Identify which cell holds the provided text, then report its [X, Y] central coordinate. 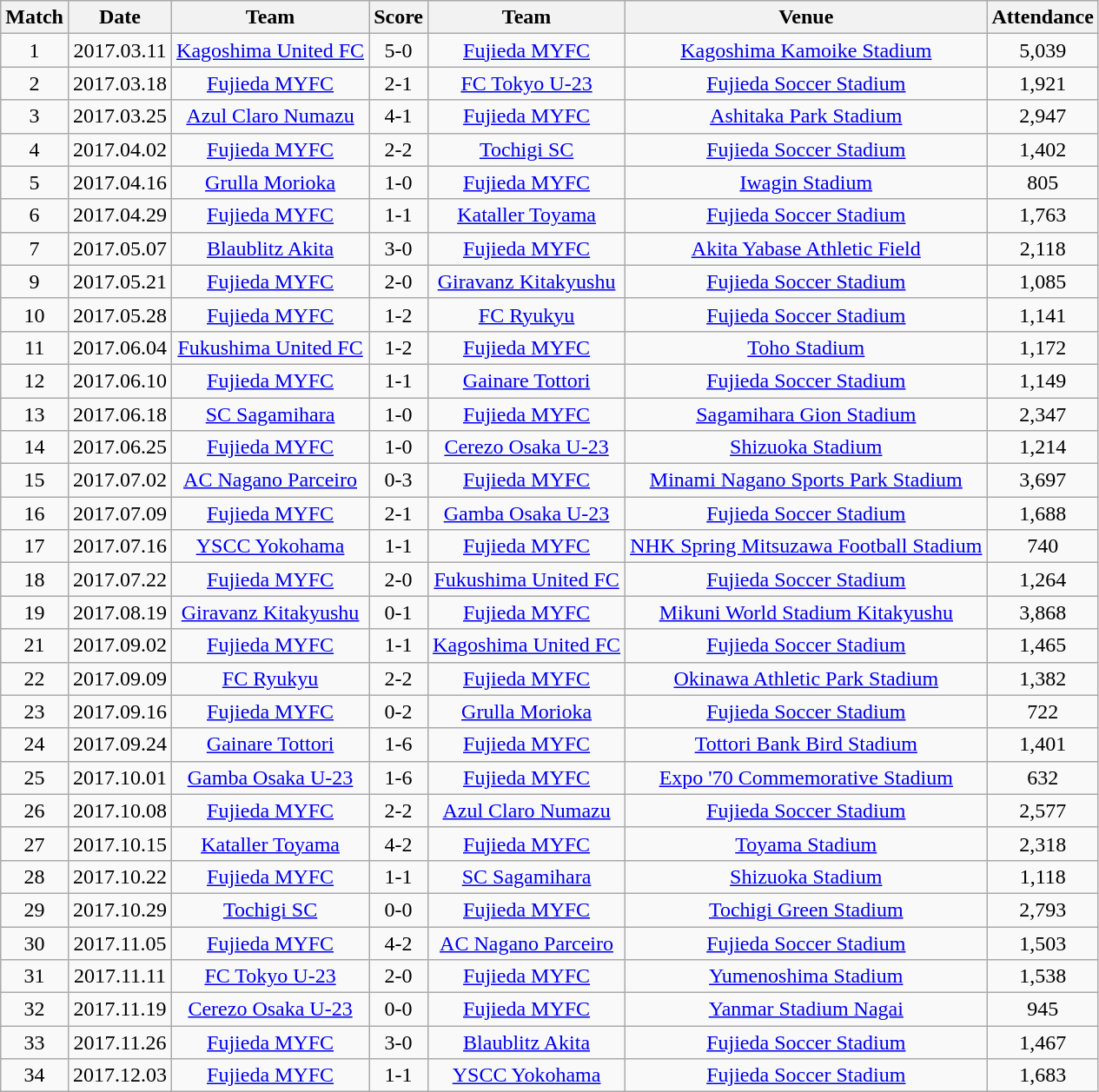
4 [35, 149]
2,793 [1043, 910]
2017.03.25 [120, 116]
0-1 [399, 612]
2017.06.10 [120, 381]
26 [35, 811]
19 [35, 612]
1,264 [1043, 579]
34 [35, 1075]
3,697 [1043, 480]
30 [35, 943]
2 [35, 83]
Score [399, 17]
2017.10.01 [120, 778]
15 [35, 480]
Expo '70 Commemorative Stadium [806, 778]
24 [35, 745]
2017.05.28 [120, 314]
1,763 [1043, 215]
5 [35, 182]
Akita Yabase Athletic Field [806, 248]
6 [35, 215]
1,172 [1043, 347]
2017.12.03 [120, 1075]
12 [35, 381]
2017.06.18 [120, 414]
2017.09.02 [120, 645]
1,118 [1043, 877]
945 [1043, 1009]
Attendance [1043, 17]
9 [35, 281]
1,401 [1043, 745]
21 [35, 645]
1,467 [1043, 1042]
2017.07.09 [120, 513]
2017.10.08 [120, 811]
Date [120, 17]
1 [35, 50]
2,947 [1043, 116]
Sagamihara Gion Stadium [806, 414]
1,465 [1043, 645]
2017.08.19 [120, 612]
5-0 [399, 50]
Match [35, 17]
2017.07.02 [120, 480]
13 [35, 414]
Mikuni World Stadium Kitakyushu [806, 612]
2017.11.26 [120, 1042]
1,085 [1043, 281]
2017.07.22 [120, 579]
2017.06.25 [120, 447]
1,538 [1043, 976]
29 [35, 910]
Venue [806, 17]
632 [1043, 778]
32 [35, 1009]
2017.10.22 [120, 877]
4-1 [399, 116]
7 [35, 248]
2017.10.15 [120, 844]
2017.09.24 [120, 745]
2017.11.19 [120, 1009]
2017.11.11 [120, 976]
2,577 [1043, 811]
1,503 [1043, 943]
5,039 [1043, 50]
10 [35, 314]
740 [1043, 546]
Kagoshima Kamoike Stadium [806, 50]
1,402 [1043, 149]
11 [35, 347]
Toyama Stadium [806, 844]
22 [35, 678]
33 [35, 1042]
18 [35, 579]
2017.04.16 [120, 182]
2,347 [1043, 414]
2017.03.18 [120, 83]
31 [35, 976]
1,688 [1043, 513]
2,118 [1043, 248]
Iwagin Stadium [806, 182]
1,921 [1043, 83]
2017.03.11 [120, 50]
0-3 [399, 480]
1,141 [1043, 314]
Tottori Bank Bird Stadium [806, 745]
2017.04.29 [120, 215]
2017.09.16 [120, 711]
722 [1043, 711]
Toho Stadium [806, 347]
2,318 [1043, 844]
2017.11.05 [120, 943]
2017.06.04 [120, 347]
805 [1043, 182]
14 [35, 447]
2017.04.02 [120, 149]
2017.07.16 [120, 546]
2017.05.21 [120, 281]
27 [35, 844]
NHK Spring Mitsuzawa Football Stadium [806, 546]
1,149 [1043, 381]
3,868 [1043, 612]
23 [35, 711]
1,214 [1043, 447]
25 [35, 778]
3 [35, 116]
17 [35, 546]
Yanmar Stadium Nagai [806, 1009]
1,382 [1043, 678]
0-2 [399, 711]
16 [35, 513]
Ashitaka Park Stadium [806, 116]
1,683 [1043, 1075]
2017.05.07 [120, 248]
2017.09.09 [120, 678]
Yumenoshima Stadium [806, 976]
2017.10.29 [120, 910]
Tochigi Green Stadium [806, 910]
Okinawa Athletic Park Stadium [806, 678]
Minami Nagano Sports Park Stadium [806, 480]
28 [35, 877]
